Search for the cell housing the specified text and yield its [X, Y] center coordinate. 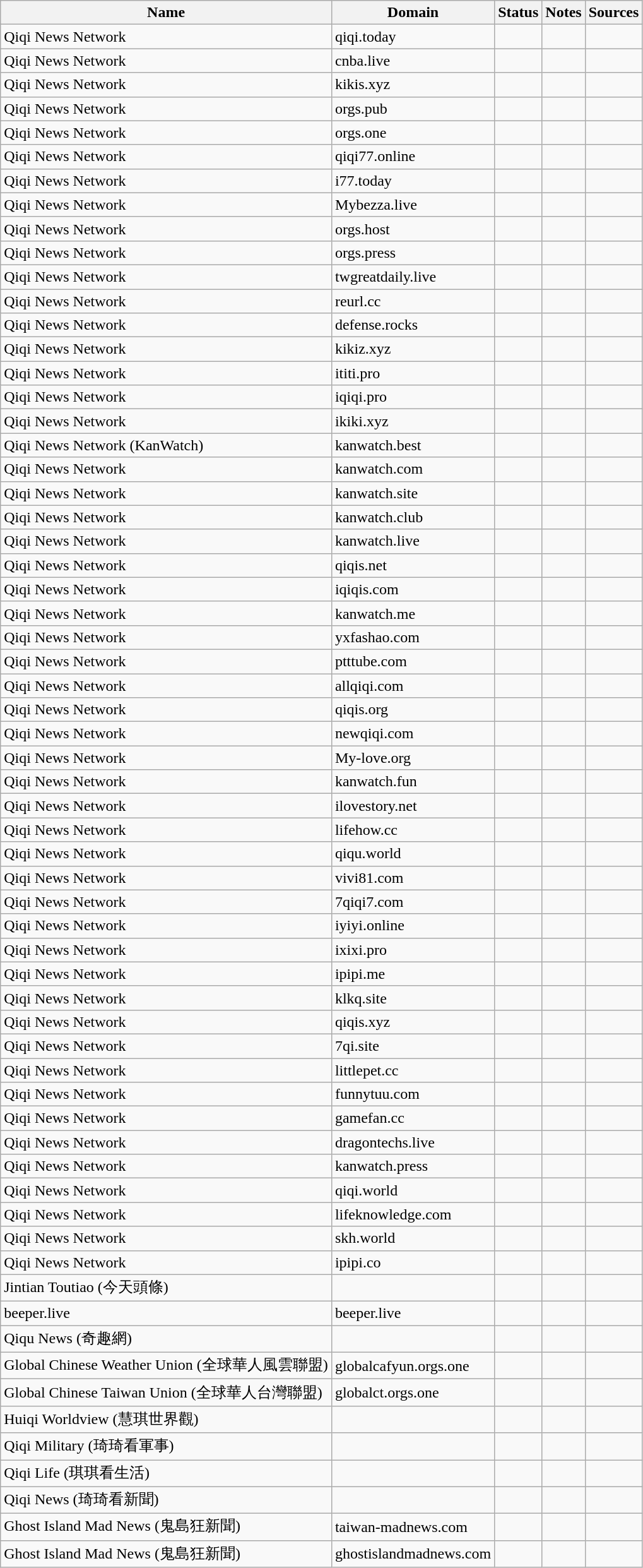
Global Chinese Taiwan Union (全球華人台灣聯盟) [167, 1393]
Qiqi News Network (KanWatch) [167, 445]
dragontechs.live [413, 1142]
littlepet.cc [413, 1070]
kikiz.xyz [413, 349]
ikiki.xyz [413, 421]
kanwatch.fun [413, 782]
qiqu.world [413, 854]
kikis.xyz [413, 85]
ptttube.com [413, 661]
kanwatch.site [413, 493]
orgs.host [413, 229]
skh.world [413, 1238]
Qiqu News (奇趣網) [167, 1339]
qiqis.org [413, 710]
orgs.press [413, 253]
ixixi.pro [413, 950]
kanwatch.club [413, 517]
iqiqis.com [413, 589]
qiqis.xyz [413, 1022]
reurl.cc [413, 301]
iqiqi.pro [413, 397]
orgs.one [413, 133]
cnba.live [413, 61]
i77.today [413, 181]
lifehow.cc [413, 830]
qiqi.world [413, 1190]
My-love.org [413, 758]
kanwatch.me [413, 613]
Name [167, 13]
Domain [413, 13]
Global Chinese Weather Union (全球華人風雲聯盟) [167, 1365]
kanwatch.press [413, 1166]
Qiqi Life (琪琪看生活) [167, 1474]
newqiqi.com [413, 734]
ilovestory.net [413, 806]
Notes [563, 13]
taiwan-madnews.com [413, 1527]
qiqi77.online [413, 157]
kanwatch.live [413, 541]
Qiqi News (琦琦看新聞) [167, 1500]
gamefan.cc [413, 1118]
vivi81.com [413, 878]
Qiqi Military (琦琦看軍事) [167, 1446]
orgs.pub [413, 109]
kanwatch.best [413, 445]
ipipi.co [413, 1262]
funnytuu.com [413, 1094]
Jintian Toutiao (今天頭條) [167, 1288]
globalcafyun.orgs.one [413, 1365]
qiqi.today [413, 37]
7qiqi7.com [413, 902]
ipipi.me [413, 974]
globalct.orgs.one [413, 1393]
yxfashao.com [413, 637]
7qi.site [413, 1046]
twgreatdaily.live [413, 277]
ititi.pro [413, 373]
lifeknowledge.com [413, 1214]
kanwatch.com [413, 469]
qiqis.net [413, 565]
Sources [613, 13]
Huiqi Worldview (慧琪世界觀) [167, 1420]
iyiyi.online [413, 926]
klkq.site [413, 998]
allqiqi.com [413, 685]
Mybezza.live [413, 205]
Status [519, 13]
ghostislandmadnews.com [413, 1553]
defense.rocks [413, 325]
